Search for the cell housing the specified text and yield its (x, y) center coordinate. 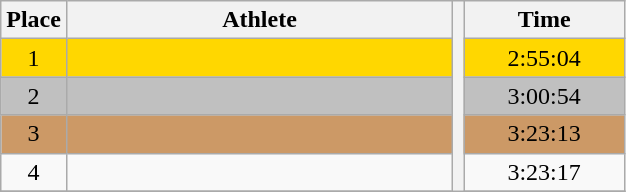
3 (34, 134)
3:23:13 (544, 134)
Place (34, 20)
3:23:17 (544, 172)
2 (34, 96)
Time (544, 20)
Athlete (259, 20)
1 (34, 58)
4 (34, 172)
3:00:54 (544, 96)
2:55:04 (544, 58)
